Search for the cell housing the specified text and yield its (X, Y) center coordinate. 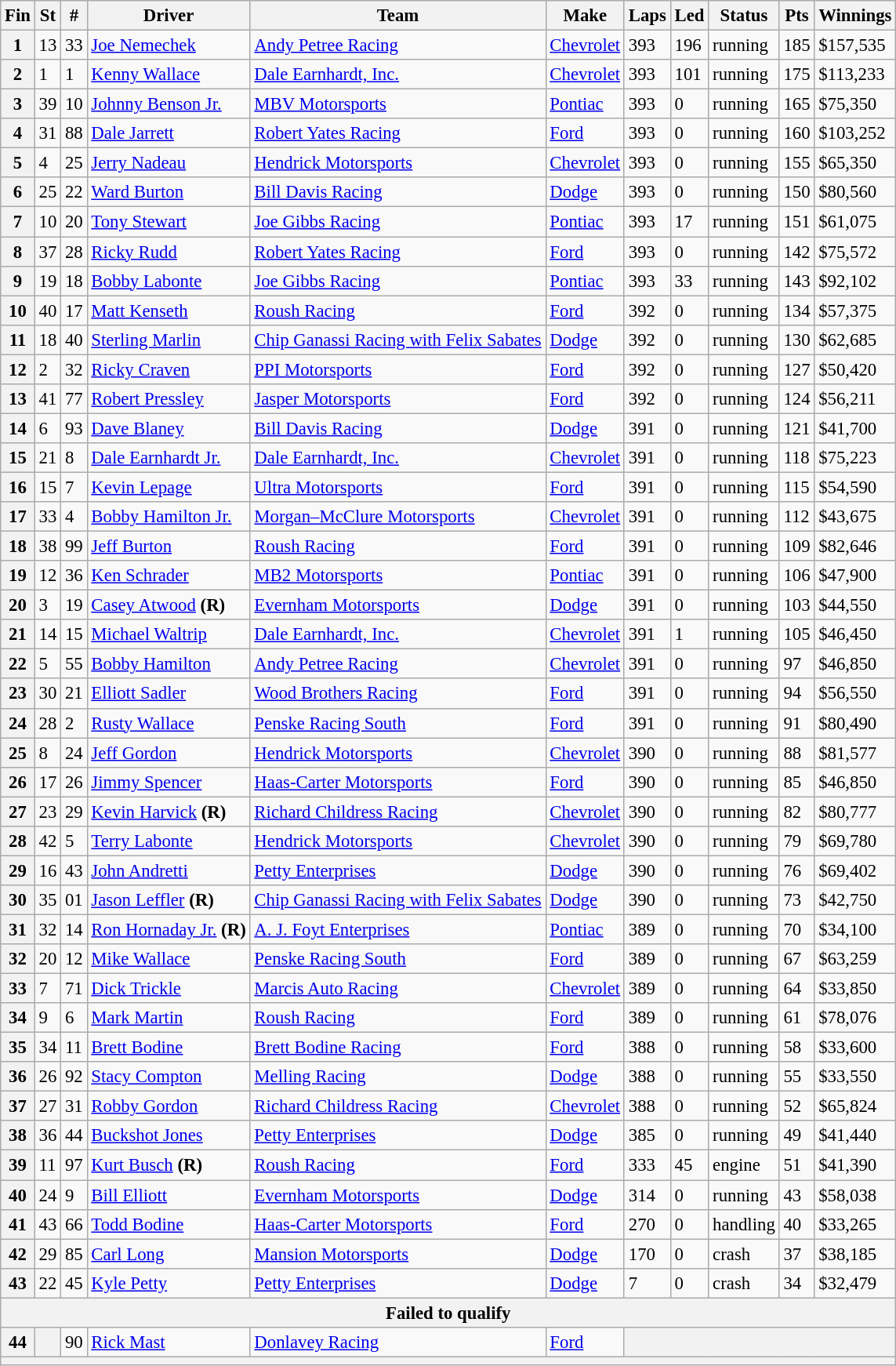
Rusty Wallace (169, 723)
Robert Pressley (169, 399)
Status (744, 16)
Ward Burton (169, 192)
Driver (169, 16)
Morgan–McClure Motorsports (398, 517)
John Andretti (169, 870)
$47,900 (855, 576)
$81,577 (855, 753)
Led (690, 16)
$56,211 (855, 399)
$80,560 (855, 192)
$69,402 (855, 870)
Kyle Petty (169, 1283)
Michael Waltrip (169, 634)
Marcis Auto Racing (398, 989)
143 (796, 281)
$78,076 (855, 1018)
76 (796, 870)
MB2 Motorsports (398, 576)
70 (796, 929)
Kevin Lepage (169, 487)
92 (74, 1077)
$62,685 (855, 340)
$32,479 (855, 1283)
Mansion Motorsports (398, 1254)
handling (744, 1224)
Stacy Compton (169, 1077)
$157,535 (855, 45)
$41,390 (855, 1165)
$56,550 (855, 694)
Make (585, 16)
$33,550 (855, 1077)
134 (796, 311)
Tony Stewart (169, 222)
Dale Earnhardt Jr. (169, 458)
Jasper Motorsports (398, 399)
Ultra Motorsports (398, 487)
Terry Labonte (169, 841)
Kurt Busch (R) (169, 1165)
64 (796, 989)
Laps (648, 16)
$34,100 (855, 929)
Robby Gordon (169, 1106)
Team (398, 16)
71 (74, 989)
$69,780 (855, 841)
160 (796, 133)
$58,038 (855, 1195)
Jerry Nadeau (169, 163)
$65,824 (855, 1106)
101 (690, 74)
PPI Motorsports (398, 369)
$65,350 (855, 163)
Dave Blaney (169, 428)
151 (796, 222)
$63,259 (855, 959)
130 (796, 340)
49 (796, 1136)
Kevin Harvick (R) (169, 812)
118 (796, 458)
$43,675 (855, 517)
$42,750 (855, 900)
127 (796, 369)
$75,350 (855, 104)
Buckshot Jones (169, 1136)
$75,223 (855, 458)
$92,102 (855, 281)
Dick Trickle (169, 989)
175 (796, 74)
$50,420 (855, 369)
Rick Mast (169, 1342)
91 (796, 723)
73 (796, 900)
170 (648, 1254)
MBV Motorsports (398, 104)
Fin (18, 16)
67 (796, 959)
79 (796, 841)
142 (796, 252)
Casey Atwood (R) (169, 605)
52 (796, 1106)
165 (796, 104)
Bobby Hamilton (169, 664)
185 (796, 45)
Sterling Marlin (169, 340)
Bill Elliott (169, 1195)
61 (796, 1018)
58 (796, 1048)
Wood Brothers Racing (398, 694)
Joe Nemechek (169, 45)
103 (796, 605)
77 (74, 399)
94 (796, 694)
$33,850 (855, 989)
106 (796, 576)
$82,646 (855, 547)
93 (74, 428)
$46,450 (855, 634)
Kenny Wallace (169, 74)
$54,590 (855, 487)
St (47, 16)
90 (74, 1342)
$103,252 (855, 133)
Elliott Sadler (169, 694)
333 (648, 1165)
Jeff Burton (169, 547)
Jason Leffler (R) (169, 900)
$113,233 (855, 74)
$38,185 (855, 1254)
Ricky Rudd (169, 252)
Mark Martin (169, 1018)
$33,600 (855, 1048)
109 (796, 547)
Brett Bodine (169, 1048)
Carl Long (169, 1254)
Failed to qualify (448, 1313)
Bobby Labonte (169, 281)
Todd Bodine (169, 1224)
A. J. Foyt Enterprises (398, 929)
Johnny Benson Jr. (169, 104)
Winnings (855, 16)
Bobby Hamilton Jr. (169, 517)
Jeff Gordon (169, 753)
01 (74, 900)
112 (796, 517)
$80,490 (855, 723)
99 (74, 547)
$44,550 (855, 605)
Ricky Craven (169, 369)
engine (744, 1165)
270 (648, 1224)
121 (796, 428)
$41,440 (855, 1136)
Brett Bodine Racing (398, 1048)
82 (796, 812)
$57,375 (855, 311)
Ken Schrader (169, 576)
$33,265 (855, 1224)
150 (796, 192)
Pts (796, 16)
# (74, 16)
51 (796, 1165)
Matt Kenseth (169, 311)
$61,075 (855, 222)
385 (648, 1136)
$80,777 (855, 812)
314 (648, 1195)
Mike Wallace (169, 959)
Melling Racing (398, 1077)
Dale Jarrett (169, 133)
Donlavey Racing (398, 1342)
196 (690, 45)
Jimmy Spencer (169, 782)
$75,572 (855, 252)
115 (796, 487)
Ron Hornaday Jr. (R) (169, 929)
155 (796, 163)
66 (74, 1224)
$41,700 (855, 428)
105 (796, 634)
124 (796, 399)
